Extract the [X, Y] coordinate from the center of the cell holding the provided text.  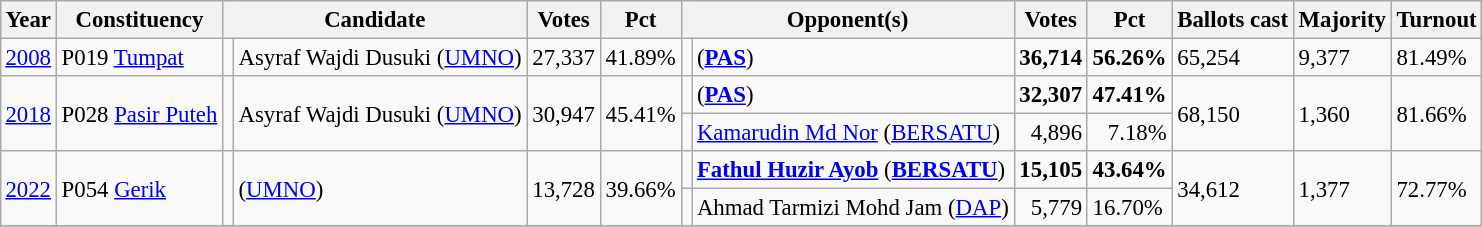
Candidate [375, 20]
P028 Pasir Puteh [139, 114]
P054 Gerik [139, 188]
Opponent(s) [848, 20]
36,714 [1050, 57]
7.18% [1130, 133]
81.49% [1436, 57]
16.70% [1130, 208]
Majority [1342, 20]
Ahmad Tarmizi Mohd Jam (DAP) [853, 208]
4,896 [1050, 133]
47.41% [1130, 95]
34,612 [1232, 188]
65,254 [1232, 57]
72.77% [1436, 188]
2022 [28, 188]
27,337 [564, 57]
P019 Tumpat [139, 57]
68,150 [1232, 114]
39.66% [640, 188]
Kamarudin Md Nor (BERSATU) [853, 133]
15,105 [1050, 170]
2008 [28, 57]
43.64% [1130, 170]
9,377 [1342, 57]
Fathul Huzir Ayob (BERSATU) [853, 170]
1,360 [1342, 114]
Turnout [1436, 20]
(UMNO) [380, 188]
41.89% [640, 57]
32,307 [1050, 95]
1,377 [1342, 188]
Constituency [139, 20]
56.26% [1130, 57]
Ballots cast [1232, 20]
30,947 [564, 114]
5,779 [1050, 208]
2018 [28, 114]
Year [28, 20]
13,728 [564, 188]
45.41% [640, 114]
81.66% [1436, 114]
